Pinpoint the cell where the given text exists, returning its [X, Y] midpoint coordinate. 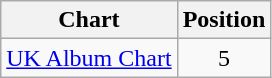
UK Album Chart [89, 58]
Position [224, 20]
Chart [89, 20]
5 [224, 58]
